Return the (X, Y) coordinate for the center point of the cell that contains the specified text.  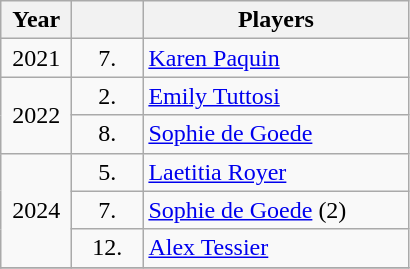
8. (108, 134)
Sophie de Goede (2) (276, 210)
2022 (36, 115)
Karen Paquin (276, 58)
Laetitia Royer (276, 172)
Alex Tessier (276, 248)
Emily Tuttosi (276, 96)
Players (276, 20)
5. (108, 172)
2. (108, 96)
12. (108, 248)
2021 (36, 58)
Year (36, 20)
Sophie de Goede (276, 134)
2024 (36, 210)
